Pinpoint the cell where the given text exists, returning its [x, y] midpoint coordinate. 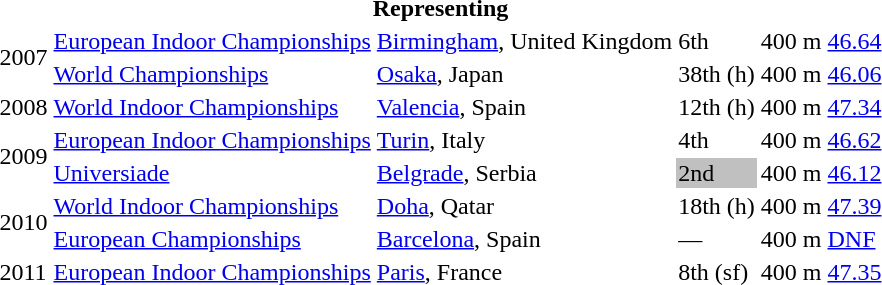
Turin, Italy [524, 140]
12th (h) [717, 107]
Universiade [212, 173]
Valencia, Spain [524, 107]
— [717, 239]
4th [717, 140]
38th (h) [717, 74]
18th (h) [717, 206]
Belgrade, Serbia [524, 173]
6th [717, 41]
Doha, Qatar [524, 206]
Osaka, Japan [524, 74]
2nd [717, 173]
Birmingham, United Kingdom [524, 41]
Barcelona, Spain [524, 239]
European Championships [212, 239]
World Championships [212, 74]
